Return the (x, y) coordinate for the center point of the cell that contains the specified text.  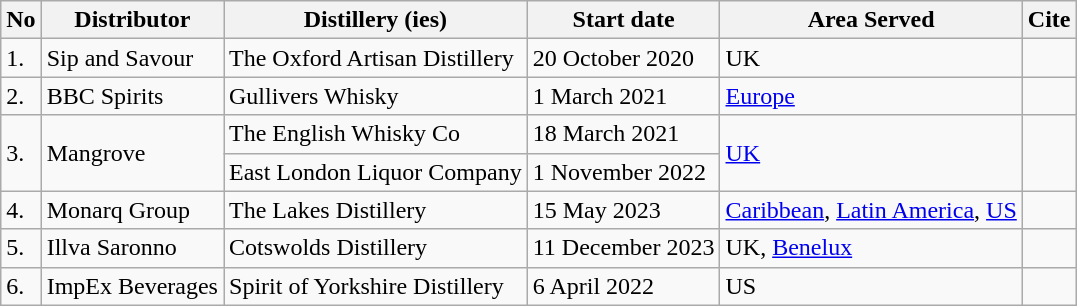
Sip and Savour (132, 58)
Europe (871, 96)
3. (21, 153)
The Oxford Artisan Distillery (376, 58)
Monarq Group (132, 210)
11 December 2023 (624, 248)
Distillery (ies) (376, 20)
ImpEx Beverages (132, 286)
East London Liquor Company (376, 172)
Start date (624, 20)
6. (21, 286)
US (871, 286)
5. (21, 248)
6 April 2022 (624, 286)
Cotswolds Distillery (376, 248)
Caribbean, Latin America, US (871, 210)
BBC Spirits (132, 96)
Mangrove (132, 153)
4. (21, 210)
The Lakes Distillery (376, 210)
Illva Saronno (132, 248)
15 May 2023 (624, 210)
20 October 2020 (624, 58)
The English Whisky Co (376, 134)
Spirit of Yorkshire Distillery (376, 286)
No (21, 20)
2. (21, 96)
Cite (1049, 20)
UK, Benelux (871, 248)
1 November 2022 (624, 172)
1. (21, 58)
Area Served (871, 20)
1 March 2021 (624, 96)
Gullivers Whisky (376, 96)
Distributor (132, 20)
18 March 2021 (624, 134)
